From the cell containing the given text, extract its center point as (x, y) coordinate. 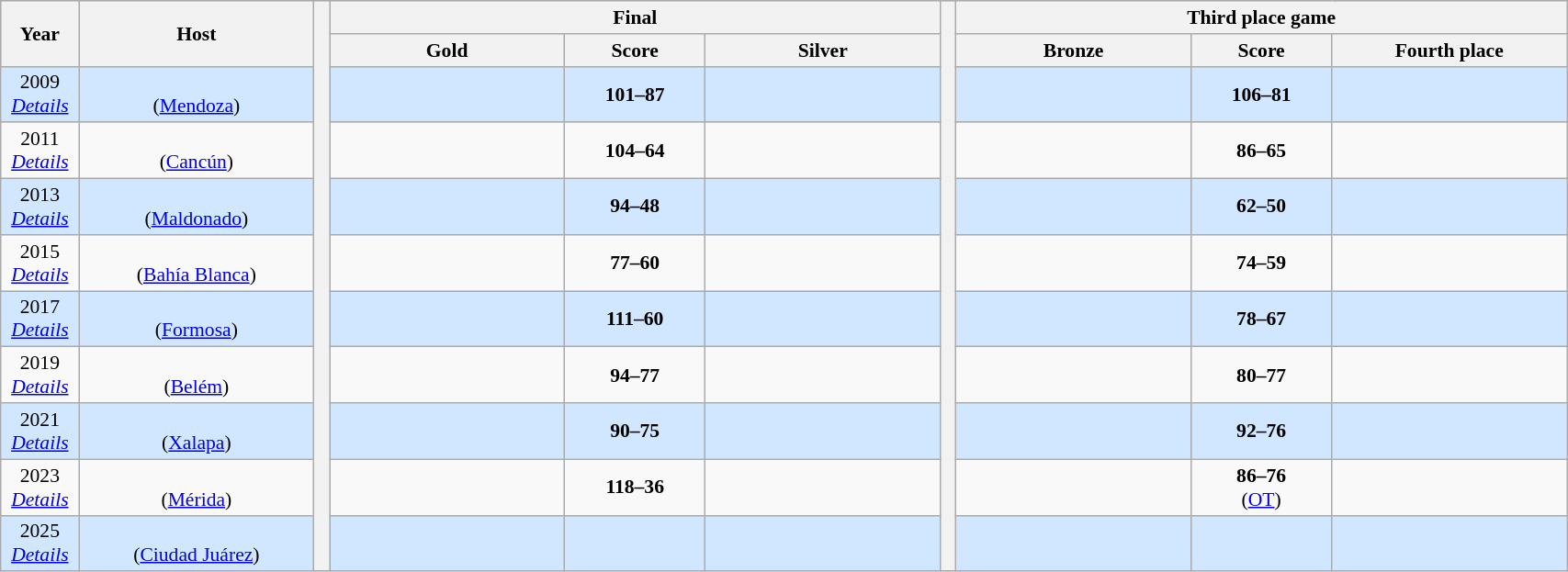
(Maldonado) (197, 207)
106–81 (1260, 94)
(Mérida) (197, 487)
Third place game (1262, 17)
94–77 (634, 375)
(Xalapa) (197, 432)
2015Details (40, 263)
Bronze (1074, 50)
Host (197, 33)
Year (40, 33)
(Formosa) (197, 320)
90–75 (634, 432)
Final (636, 17)
Fourth place (1450, 50)
2023Details (40, 487)
62–50 (1260, 207)
78–67 (1260, 320)
101–87 (634, 94)
(Mendoza) (197, 94)
92–76 (1260, 432)
80–77 (1260, 375)
86–65 (1260, 151)
74–59 (1260, 263)
(Ciudad Juárez) (197, 544)
Gold (447, 50)
2009Details (40, 94)
86–76(OT) (1260, 487)
Silver (823, 50)
2013Details (40, 207)
2017Details (40, 320)
118–36 (634, 487)
2025Details (40, 544)
2019Details (40, 375)
111–60 (634, 320)
(Bahía Blanca) (197, 263)
77–60 (634, 263)
(Cancún) (197, 151)
2021Details (40, 432)
104–64 (634, 151)
2011Details (40, 151)
(Belém) (197, 375)
94–48 (634, 207)
